Determine the (X, Y) coordinate at the center of the cell enclosing the given text.  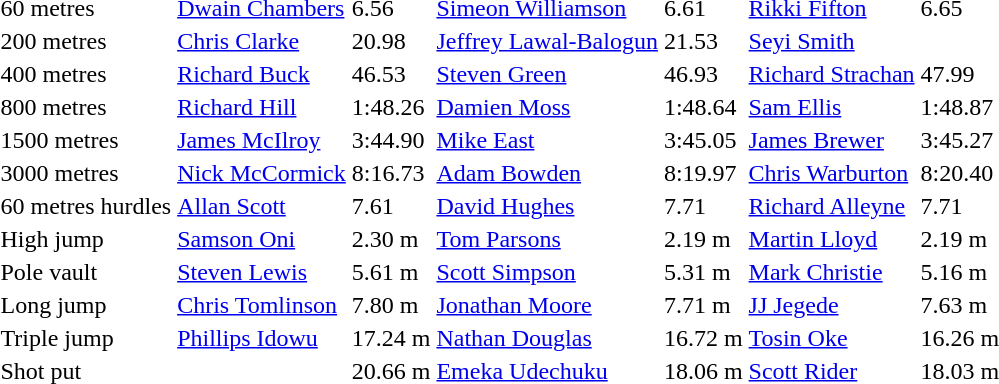
1:48.26 (391, 107)
Richard Alleyne (832, 206)
46.93 (703, 74)
Adam Bowden (547, 173)
Tom Parsons (547, 239)
Mike East (547, 140)
46.53 (391, 74)
1:48.64 (703, 107)
Chris Clarke (262, 41)
Mark Christie (832, 272)
JJ Jegede (832, 305)
8:16.73 (391, 173)
Scott Simpson (547, 272)
Nathan Douglas (547, 338)
Steven Lewis (262, 272)
Damien Moss (547, 107)
Samson Oni (262, 239)
5.31 m (703, 272)
Richard Strachan (832, 74)
Allan Scott (262, 206)
20.98 (391, 41)
5.61 m (391, 272)
7.61 (391, 206)
7.71 (703, 206)
3:45.05 (703, 140)
2.19 m (703, 239)
Seyi Smith (832, 41)
Martin Lloyd (832, 239)
Richard Hill (262, 107)
Sam Ellis (832, 107)
7.71 m (703, 305)
Phillips Idowu (262, 338)
Jeffrey Lawal-Balogun (547, 41)
Jonathan Moore (547, 305)
2.30 m (391, 239)
Richard Buck (262, 74)
8:19.97 (703, 173)
Tosin Oke (832, 338)
David Hughes (547, 206)
16.72 m (703, 338)
Chris Warburton (832, 173)
Chris Tomlinson (262, 305)
James McIlroy (262, 140)
3:44.90 (391, 140)
James Brewer (832, 140)
Steven Green (547, 74)
17.24 m (391, 338)
Nick McCormick (262, 173)
21.53 (703, 41)
7.80 m (391, 305)
